From the cell containing the given text, extract its center point as [x, y] coordinate. 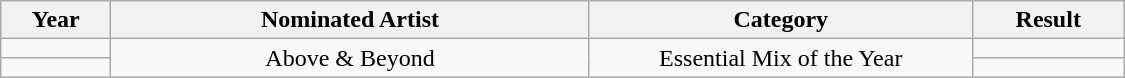
Nominated Artist [350, 20]
Above & Beyond [350, 58]
Category [780, 20]
Year [56, 20]
Result [1048, 20]
Essential Mix of the Year [780, 58]
